Extract the (x, y) coordinate from the center of the cell holding the provided text.  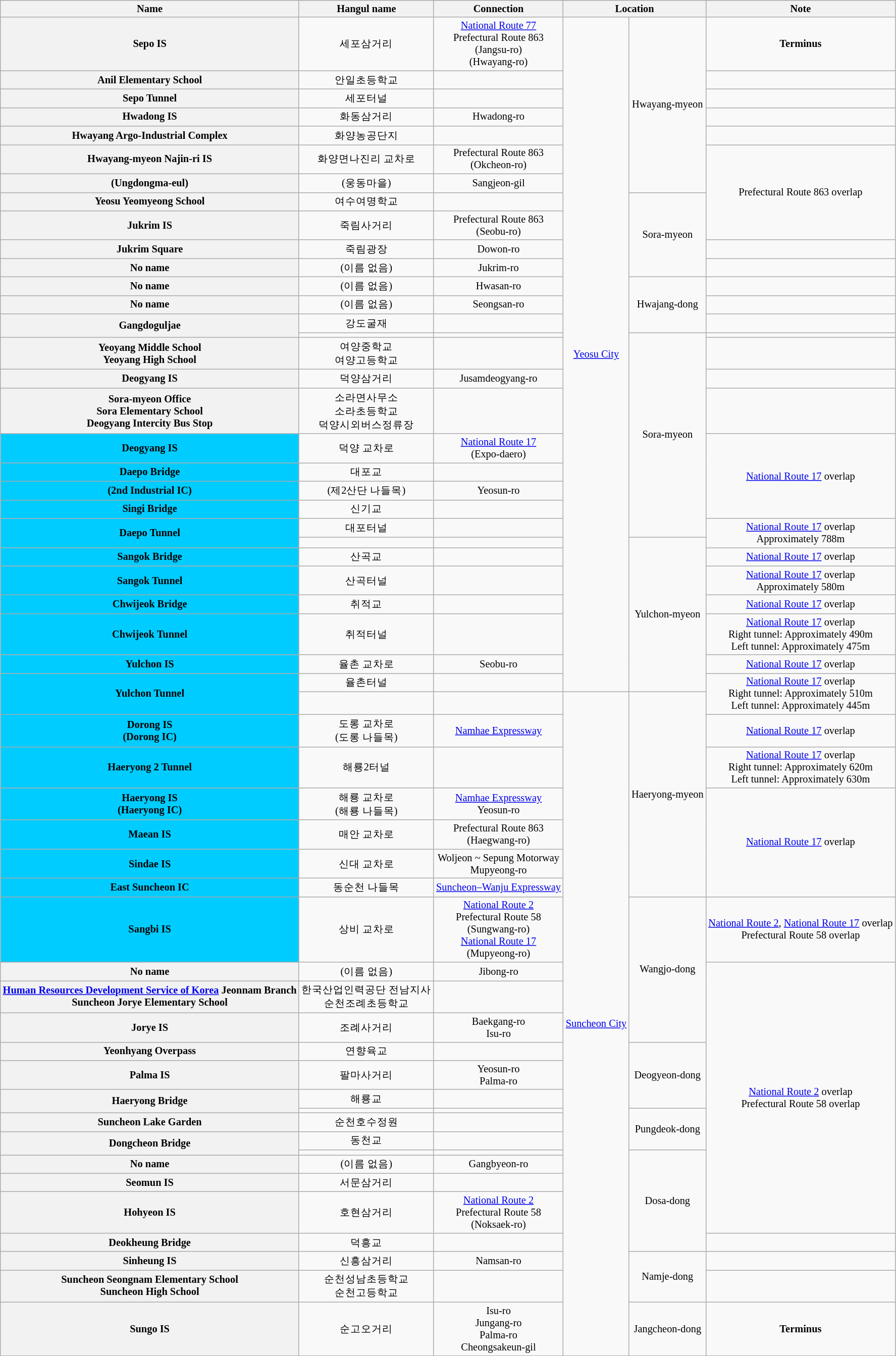
Woljeon ~ Sepung MotorwayMupyeong-ro (499, 864)
Singi Bridge (150, 509)
Seomun IS (150, 1182)
대포교 (366, 472)
율촌터널 (366, 683)
도롱 교차로(도롱 나들목) (366, 731)
Seobu-ro (499, 664)
Location (635, 9)
Sora-myeon OfficeSora Elementary SchoolDeogyang Intercity Bus Stop (150, 411)
National Route 17 overlapRight tunnel: Approximately 490mLeft tunnel: Approximately 475m (801, 634)
세포삼거리 (366, 44)
신기교 (366, 509)
Daepo Bridge (150, 472)
Yeosun-roPalma-ro (499, 1075)
Namje-dong (667, 1277)
Yulchon IS (150, 664)
Hwadong-ro (499, 117)
Jangcheon-dong (667, 1329)
조례사거리 (366, 1027)
취적교 (366, 604)
Jibong-ro (499, 971)
Sindae IS (150, 864)
Namhae Expressway (499, 731)
신흥삼거리 (366, 1261)
Yeonhyang Overpass (150, 1051)
(웅동마을) (366, 183)
Sangbi IS (150, 929)
Anil Elementary School (150, 80)
Jukrim IS (150, 225)
Gangbyeon-ro (499, 1164)
Hohyeon IS (150, 1212)
(2nd Industrial IC) (150, 491)
화동삼거리 (366, 117)
(제2산단 나들목) (366, 491)
Dorong IS(Dorong IC) (150, 731)
(Ungdongma-eul) (150, 183)
해룡교 (366, 1099)
해룡2터널 (366, 767)
Yeosu City (596, 354)
Suncheon Seongnam Elementary SchoolSuncheon High School (150, 1286)
서문삼거리 (366, 1182)
Yulchon Tunnel (150, 694)
Hwasan-ro (499, 286)
Sepo IS (150, 44)
순천호수정원 (366, 1122)
National Route 2Prefectural Route 58(Sungwang-ro)National Route 17(Mupyeong-ro) (499, 929)
Connection (499, 9)
Prefectural Route 863(Okcheon-ro) (499, 159)
덕양삼거리 (366, 379)
매안 교차로 (366, 835)
율촌 교차로 (366, 664)
취적터널 (366, 634)
산곡교 (366, 556)
죽림사거리 (366, 225)
화양농공단지 (366, 135)
National Route 2 overlapPrefectural Route 58 overlap (801, 1098)
대포터널 (366, 527)
Haeryong Bridge (150, 1101)
National Route 17 overlapRight tunnel: Approximately 620mLeft tunnel: Approximately 630m (801, 767)
화양면나진리 교차로 (366, 159)
산곡터널 (366, 581)
Prefectural Route 863 overlap (801, 192)
Jukrim-ro (499, 268)
Prefectural Route 863(Seobu-ro) (499, 225)
Dowon-ro (499, 249)
Hangul name (366, 9)
Yeoyang Middle SchoolYeoyang High School (150, 353)
National Route 17 overlapApproximately 580m (801, 581)
Dongcheon Bridge (150, 1143)
팔마사거리 (366, 1075)
Maean IS (150, 835)
Daepo Tunnel (150, 533)
Hwayang-myeon Najin-ri IS (150, 159)
Note (801, 9)
Isu-roJungang-roPalma-roCheongsakeun-gil (499, 1329)
덕양 교차로 (366, 448)
National Route 2Prefectural Route 58(Noksaek-ro) (499, 1212)
Hwajang-dong (667, 304)
죽림광장 (366, 249)
Human Resources Development Service of Korea Jeonnam BranchSuncheon Jorye Elementary School (150, 997)
안일초등학교 (366, 80)
Suncheon City (596, 1024)
Chwijeok Tunnel (150, 634)
National Route 77Prefectural Route 863(Jangsu-ro)(Hwayang-ro) (499, 44)
Sangjeon-gil (499, 183)
Gangdoguljae (150, 326)
Haeryong-myeon (667, 794)
순고오거리 (366, 1329)
강도굴재 (366, 323)
여수여명학교 (366, 202)
Baekgang-roIsu-ro (499, 1027)
호현삼거리 (366, 1212)
동천교 (366, 1141)
East Suncheon IC (150, 888)
Chwijeok Bridge (150, 604)
Sangok Bridge (150, 556)
Hwayang Argo-Industrial Complex (150, 135)
Hwayang-myeon (667, 105)
Hwadong IS (150, 117)
Sinheung IS (150, 1261)
Suncheon Lake Garden (150, 1122)
National Route 17(Expo-daero) (499, 448)
Jusamdeogyang-ro (499, 379)
Sepo Tunnel (150, 98)
Namsan-ro (499, 1261)
순천성남초등학교순천고등학교 (366, 1286)
Prefectural Route 863(Haegwang-ro) (499, 835)
Sangok Tunnel (150, 581)
동순천 나들목 (366, 888)
Yeosu Yeomyeong School (150, 202)
Yeosun-ro (499, 491)
연향육교 (366, 1051)
상비 교차로 (366, 929)
National Route 17 overlapApproximately 788m (801, 533)
Palma IS (150, 1075)
Deogyeon-dong (667, 1075)
Suncheon–Wanju Expressway (499, 888)
해룡 교차로(해룡 나들목) (366, 804)
Seongsan-ro (499, 305)
National Route 2, National Route 17 overlapPrefectural Route 58 overlap (801, 929)
Haeryong IS(Haeryong IC) (150, 804)
Jorye IS (150, 1027)
Dosa-dong (667, 1201)
세포터널 (366, 98)
덕흥교 (366, 1242)
한국산업인력공단 전남지사순천조례초등학교 (366, 997)
Name (150, 9)
Deokheung Bridge (150, 1242)
Haeryong 2 Tunnel (150, 767)
Jukrim Square (150, 249)
신대 교차로 (366, 864)
소라면사무소소라초등학교덕양시외버스정류장 (366, 411)
Yulchon-myeon (667, 614)
Sungo IS (150, 1329)
Wangjo-dong (667, 969)
National Route 17 overlapRight tunnel: Approximately 510mLeft tunnel: Approximately 445m (801, 694)
Namhae ExpresswayYeosun-ro (499, 804)
여양중학교여양고등학교 (366, 353)
Pungdeok-dong (667, 1129)
